From the cell containing the given text, extract its center point as [X, Y] coordinate. 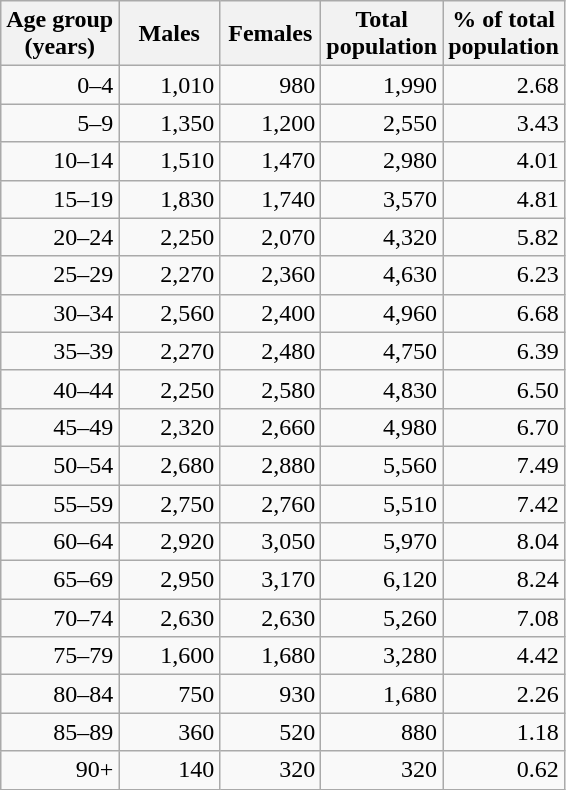
980 [270, 85]
40–44 [60, 389]
3,050 [270, 542]
5,510 [382, 503]
4,750 [382, 351]
1,350 [170, 123]
7.49 [504, 465]
4,630 [382, 275]
1,990 [382, 85]
4,960 [382, 313]
1,010 [170, 85]
2.26 [504, 694]
880 [382, 732]
2,580 [270, 389]
2,070 [270, 237]
6.70 [504, 427]
1,740 [270, 199]
6.50 [504, 389]
6.68 [504, 313]
2,880 [270, 465]
8.04 [504, 542]
4.42 [504, 656]
85–89 [60, 732]
1,830 [170, 199]
0–4 [60, 85]
2,750 [170, 503]
5.82 [504, 237]
4,320 [382, 237]
2,550 [382, 123]
3.43 [504, 123]
5,970 [382, 542]
6,120 [382, 580]
Males [170, 34]
360 [170, 732]
2.68 [504, 85]
7.08 [504, 618]
6.39 [504, 351]
4.81 [504, 199]
930 [270, 694]
45–49 [60, 427]
2,560 [170, 313]
2,980 [382, 161]
2,400 [270, 313]
30–34 [60, 313]
20–24 [60, 237]
6.23 [504, 275]
80–84 [60, 694]
Totalpopulation [382, 34]
4.01 [504, 161]
5,260 [382, 618]
65–69 [60, 580]
4,980 [382, 427]
3,570 [382, 199]
1,600 [170, 656]
2,680 [170, 465]
55–59 [60, 503]
75–79 [60, 656]
35–39 [60, 351]
3,280 [382, 656]
5,560 [382, 465]
2,920 [170, 542]
3,170 [270, 580]
4,830 [382, 389]
8.24 [504, 580]
750 [170, 694]
2,950 [170, 580]
Age group (years) [60, 34]
25–29 [60, 275]
1.18 [504, 732]
70–74 [60, 618]
Females [270, 34]
50–54 [60, 465]
0.62 [504, 770]
2,760 [270, 503]
2,360 [270, 275]
1,470 [270, 161]
2,660 [270, 427]
140 [170, 770]
60–64 [60, 542]
15–19 [60, 199]
2,320 [170, 427]
5–9 [60, 123]
10–14 [60, 161]
1,510 [170, 161]
% of totalpopulation [504, 34]
520 [270, 732]
90+ [60, 770]
7.42 [504, 503]
2,480 [270, 351]
1,200 [270, 123]
